Locate the cell with the specified text and output its [x, y] center coordinate. 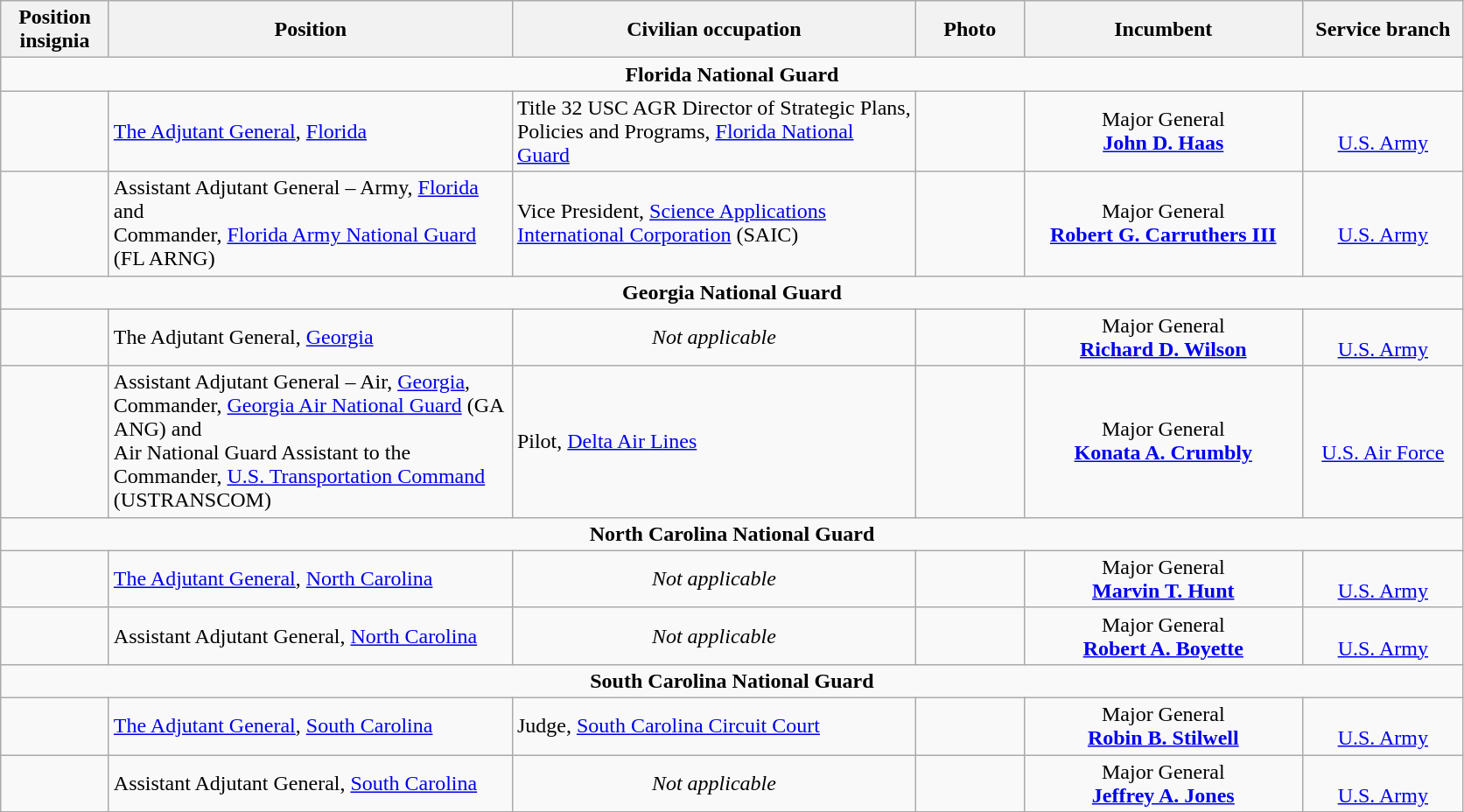
Major GeneralJohn D. Haas [1164, 131]
Florida National Guard [732, 74]
Major GeneralRobert A. Boyette [1164, 635]
Title 32 USC AGR Director of Strategic Plans, Policies and Programs, Florida National Guard [714, 131]
The Adjutant General, North Carolina [310, 579]
Major GeneralJeffrey A. Jones [1164, 782]
Service branch [1383, 30]
Incumbent [1164, 30]
Assistant Adjutant General, South Carolina [310, 782]
North Carolina National Guard [732, 534]
Pilot, Delta Air Lines [714, 441]
Major GeneralRobert G. Carruthers III [1164, 224]
Position [310, 30]
Major GeneralRichard D. Wilson [1164, 338]
Major GeneralRobin B. Stilwell [1164, 726]
Major GeneralMarvin T. Hunt [1164, 579]
Position insignia [55, 30]
Major GeneralKonata A. Crumbly [1164, 441]
Assistant Adjutant General, North Carolina [310, 635]
The Adjutant General, Florida [310, 131]
Civilian occupation [714, 30]
Assistant Adjutant General – Army, Florida andCommander, Florida Army National Guard (FL ARNG) [310, 224]
The Adjutant General, Georgia [310, 338]
Judge, South Carolina Circuit Court [714, 726]
Photo [970, 30]
South Carolina National Guard [732, 681]
The Adjutant General, South Carolina [310, 726]
U.S. Air Force [1383, 441]
Georgia National Guard [732, 292]
Vice President, Science Applications International Corporation (SAIC) [714, 224]
